Determine the [x, y] coordinate at the center of the cell enclosing the given text.  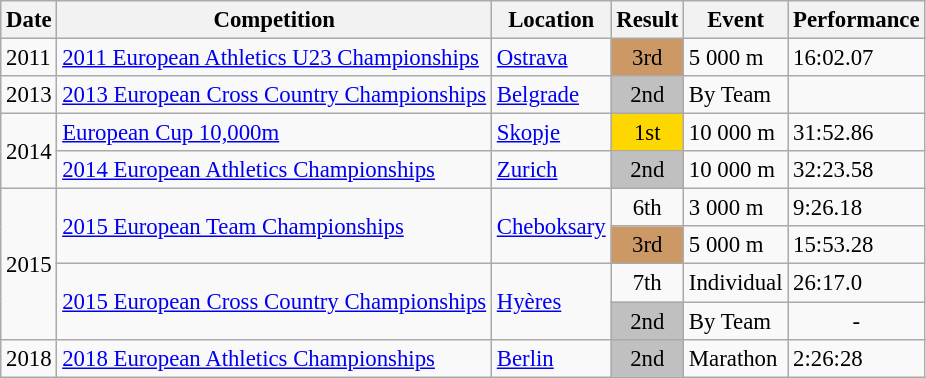
Zurich [550, 170]
2011 European Athletics U23 Championships [274, 58]
2013 European Cross Country Championships [274, 95]
2013 [29, 95]
Marathon [736, 358]
9:26.18 [856, 208]
7th [648, 283]
Individual [736, 283]
Berlin [550, 358]
Belgrade [550, 95]
2:26:28 [856, 358]
European Cup 10,000m [274, 133]
Skopje [550, 133]
2018 European Athletics Championships [274, 358]
2018 [29, 358]
2014 [29, 152]
3 000 m [736, 208]
Location [550, 20]
15:53.28 [856, 245]
2015 European Team Championships [274, 226]
16:02.07 [856, 58]
2015 [29, 264]
Ostrava [550, 58]
31:52.86 [856, 133]
Event [736, 20]
Date [29, 20]
Hyères [550, 302]
Cheboksary [550, 226]
2015 European Cross Country Championships [274, 302]
32:23.58 [856, 170]
6th [648, 208]
Result [648, 20]
Competition [274, 20]
1st [648, 133]
2011 [29, 58]
26:17.0 [856, 283]
2014 European Athletics Championships [274, 170]
- [856, 321]
Performance [856, 20]
